Determine the (X, Y) coordinate at the center of the cell enclosing the given text.  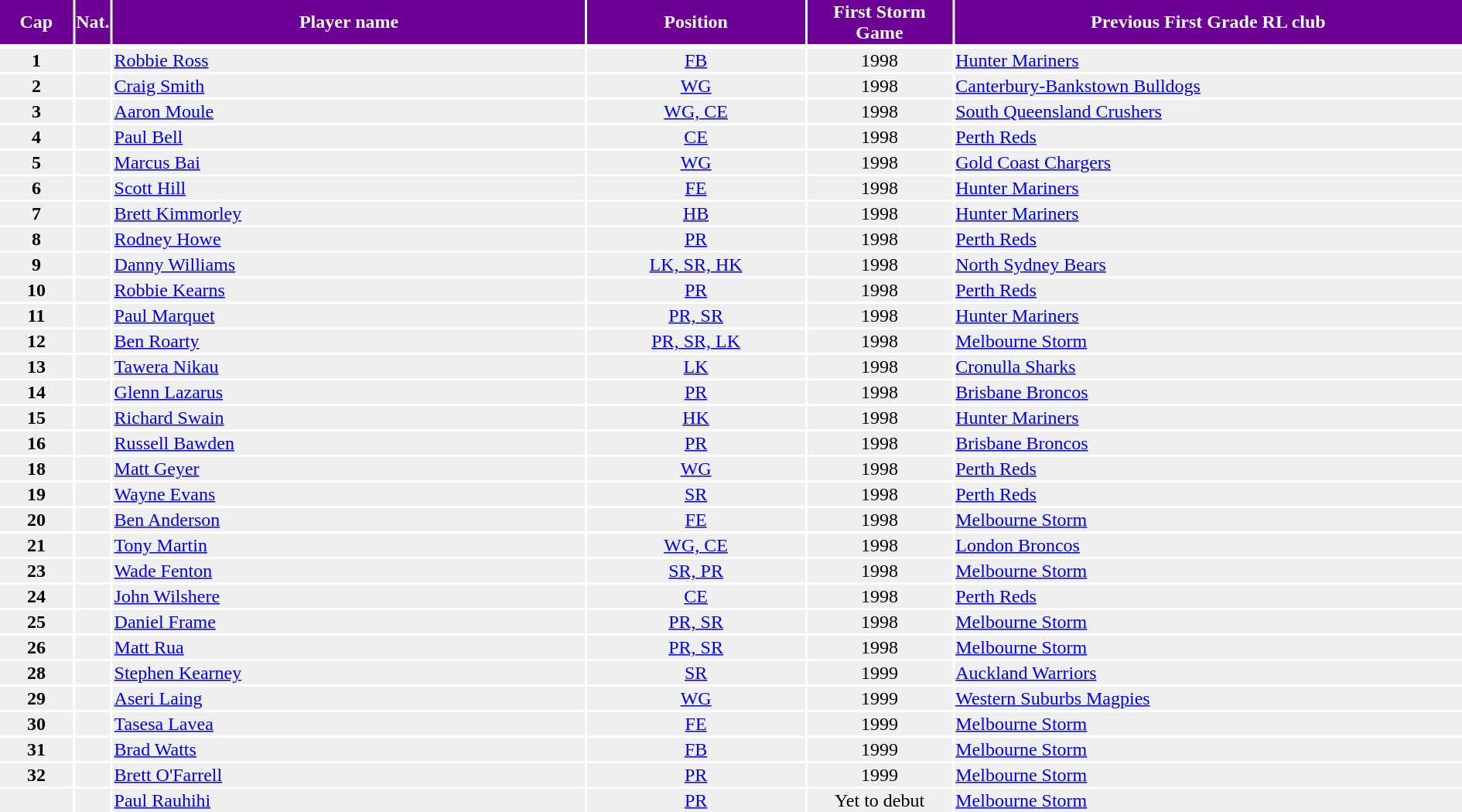
Danny Williams (349, 264)
Scott Hill (349, 188)
14 (36, 392)
6 (36, 188)
29 (36, 698)
Aseri Laing (349, 698)
LK (696, 367)
Brett Kimmorley (349, 213)
Ben Anderson (349, 520)
Robbie Kearns (349, 290)
Brad Watts (349, 749)
19 (36, 494)
Brett O'Farrell (349, 775)
9 (36, 264)
SR, PR (696, 571)
Matt Geyer (349, 469)
Tony Martin (349, 545)
2 (36, 86)
15 (36, 418)
30 (36, 724)
Matt Rua (349, 647)
Nat. (93, 22)
Rodney Howe (349, 239)
26 (36, 647)
Tasesa Lavea (349, 724)
Stephen Kearney (349, 673)
23 (36, 571)
Russell Bawden (349, 443)
Yet to debut (880, 800)
31 (36, 749)
North Sydney Bears (1208, 264)
Western Suburbs Magpies (1208, 698)
Aaron Moule (349, 111)
Auckland Warriors (1208, 673)
First Storm Game (880, 22)
3 (36, 111)
HB (696, 213)
25 (36, 622)
16 (36, 443)
5 (36, 162)
Robbie Ross (349, 60)
Tawera Nikau (349, 367)
Craig Smith (349, 86)
8 (36, 239)
Daniel Frame (349, 622)
Paul Bell (349, 137)
London Broncos (1208, 545)
Paul Rauhihi (349, 800)
4 (36, 137)
Wade Fenton (349, 571)
11 (36, 316)
Cap (36, 22)
Gold Coast Chargers (1208, 162)
LK, SR, HK (696, 264)
PR, SR, LK (696, 341)
21 (36, 545)
Canterbury-Bankstown Bulldogs (1208, 86)
24 (36, 596)
Marcus Bai (349, 162)
18 (36, 469)
12 (36, 341)
Cronulla Sharks (1208, 367)
Position (696, 22)
Richard Swain (349, 418)
Paul Marquet (349, 316)
20 (36, 520)
28 (36, 673)
13 (36, 367)
Previous First Grade RL club (1208, 22)
7 (36, 213)
10 (36, 290)
Ben Roarty (349, 341)
Player name (349, 22)
Glenn Lazarus (349, 392)
32 (36, 775)
HK (696, 418)
1 (36, 60)
Wayne Evans (349, 494)
South Queensland Crushers (1208, 111)
John Wilshere (349, 596)
